Provide the (x, y) coordinate of the cell's center where the given text is located.  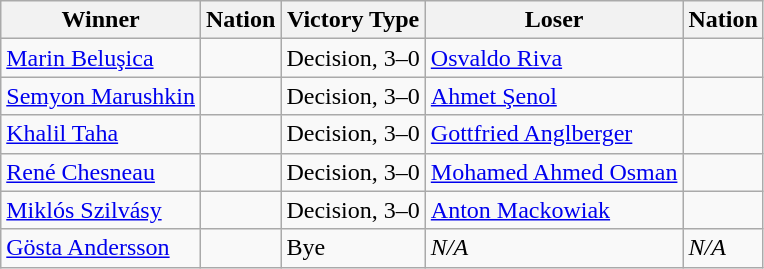
Semyon Marushkin (101, 96)
Anton Mackowiak (554, 210)
Loser (554, 20)
Osvaldo Riva (554, 58)
Marin Beluşica (101, 58)
Gottfried Anglberger (554, 134)
Victory Type (353, 20)
Ahmet Şenol (554, 96)
Winner (101, 20)
Miklós Szilvásy (101, 210)
Mohamed Ahmed Osman (554, 172)
Bye (353, 248)
Gösta Andersson (101, 248)
René Chesneau (101, 172)
Khalil Taha (101, 134)
